Pinpoint the cell where the given text exists, returning its [x, y] midpoint coordinate. 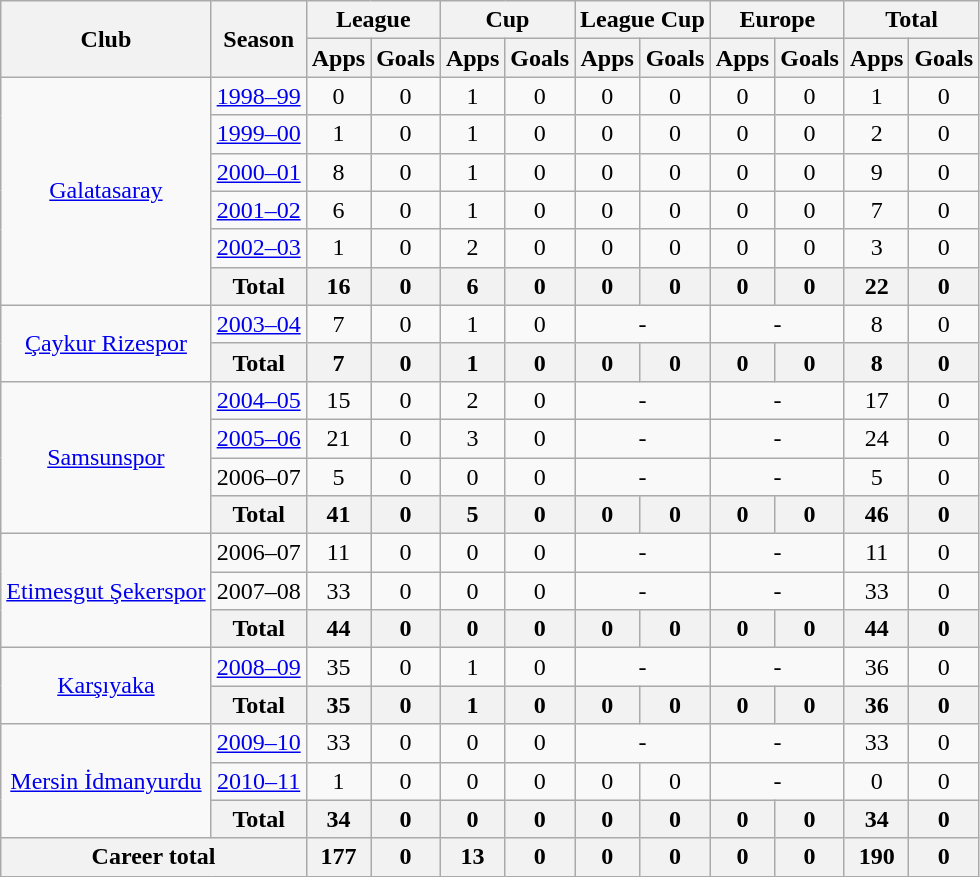
Mersin İdmanyurdu [106, 781]
Season [258, 39]
9 [876, 172]
2010–11 [258, 781]
Club [106, 39]
177 [338, 857]
190 [876, 857]
2008–09 [258, 667]
Career total [154, 857]
Cup [507, 20]
1998–99 [258, 96]
Karşıyaka [106, 686]
2002–03 [258, 248]
Samsunspor [106, 457]
21 [338, 438]
13 [472, 857]
24 [876, 438]
2003–04 [258, 324]
2007–08 [258, 591]
2004–05 [258, 400]
Galatasaray [106, 191]
2005–06 [258, 438]
17 [876, 400]
Europe [777, 20]
16 [338, 286]
41 [338, 515]
1999–00 [258, 134]
League Cup [643, 20]
Çaykur Rizespor [106, 343]
2000–01 [258, 172]
15 [338, 400]
Etimesgut Şekerspor [106, 591]
22 [876, 286]
2009–10 [258, 743]
League [373, 20]
2001–02 [258, 210]
46 [876, 515]
